Detect which cell encompasses the target text, then output its [X, Y] center coordinate. 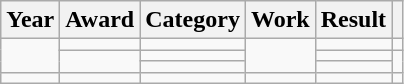
Category [193, 20]
Year [30, 20]
Work [280, 20]
Result [353, 20]
Award [100, 20]
